Find where the given text appears and provide that cell's center as [X, Y] coordinate. 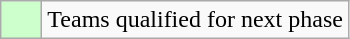
Teams qualified for next phase [196, 20]
